Find where the given text appears and provide that cell's center as (X, Y) coordinate. 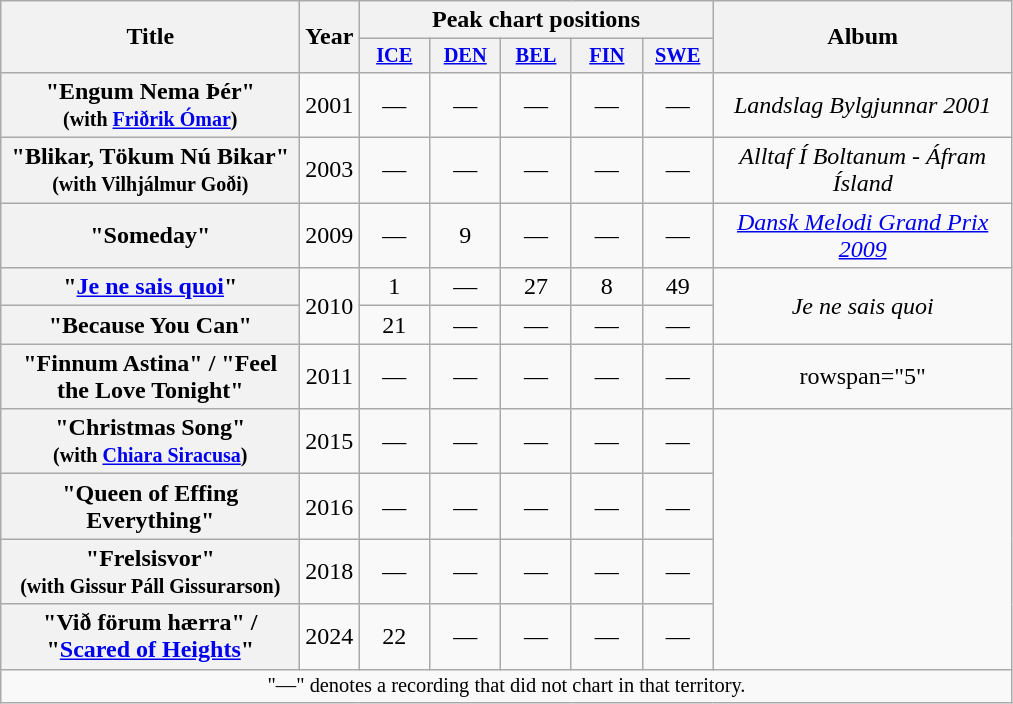
"Christmas Song" (with Chiara Siracusa) (150, 442)
21 (394, 325)
2024 (330, 636)
DEN (466, 56)
2011 (330, 376)
FIN (606, 56)
"Við förum hærra" / "Scared of Heights" (150, 636)
27 (536, 287)
"Someday" (150, 236)
"Frelsisvor" (with Gissur Páll Gissurarson) (150, 572)
ICE (394, 56)
Title (150, 37)
2010 (330, 306)
Je ne sais quoi (862, 306)
Year (330, 37)
SWE (678, 56)
"—" denotes a recording that did not chart in that territory. (506, 686)
2001 (330, 104)
"Finnum Astina" / "Feel the Love Tonight" (150, 376)
Peak chart positions (536, 20)
49 (678, 287)
1 (394, 287)
"Queen of Effing Everything" (150, 506)
BEL (536, 56)
Alltaf Í Boltanum - Áfram Ísland (862, 170)
"Je ne sais quoi" (150, 287)
2018 (330, 572)
9 (466, 236)
Album (862, 37)
8 (606, 287)
Landslag Bylgjunnar 2001 (862, 104)
2015 (330, 442)
Dansk Melodi Grand Prix 2009 (862, 236)
"Because You Can" (150, 325)
"Engum Nema Þér" (with Friðrik Ómar) (150, 104)
"Blikar, Tökum Nú Bikar"(with Vilhjálmur Goði) (150, 170)
2003 (330, 170)
22 (394, 636)
2009 (330, 236)
rowspan="5" (862, 376)
2016 (330, 506)
